Provide the (X, Y) coordinate of the cell's center where the given text is located.  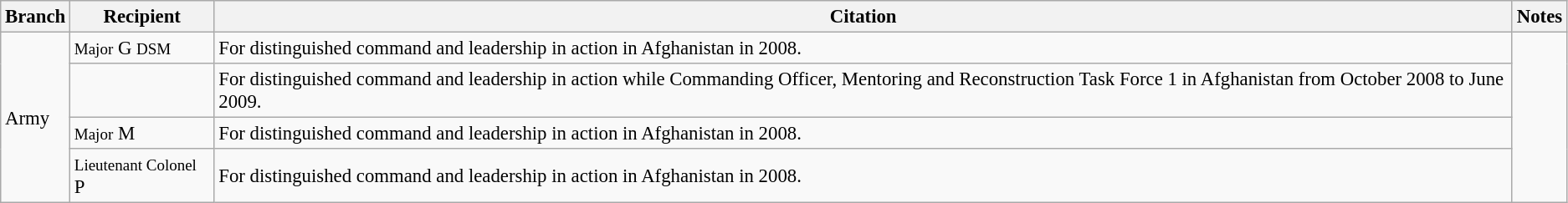
Notes (1540, 17)
Lieutenant Colonel P (142, 175)
Major M (142, 134)
Citation (863, 17)
Army (35, 118)
Major G DSM (142, 48)
Recipient (142, 17)
Branch (35, 17)
